Capture the cell that displays the provided text and extract its (x, y) central coordinate. 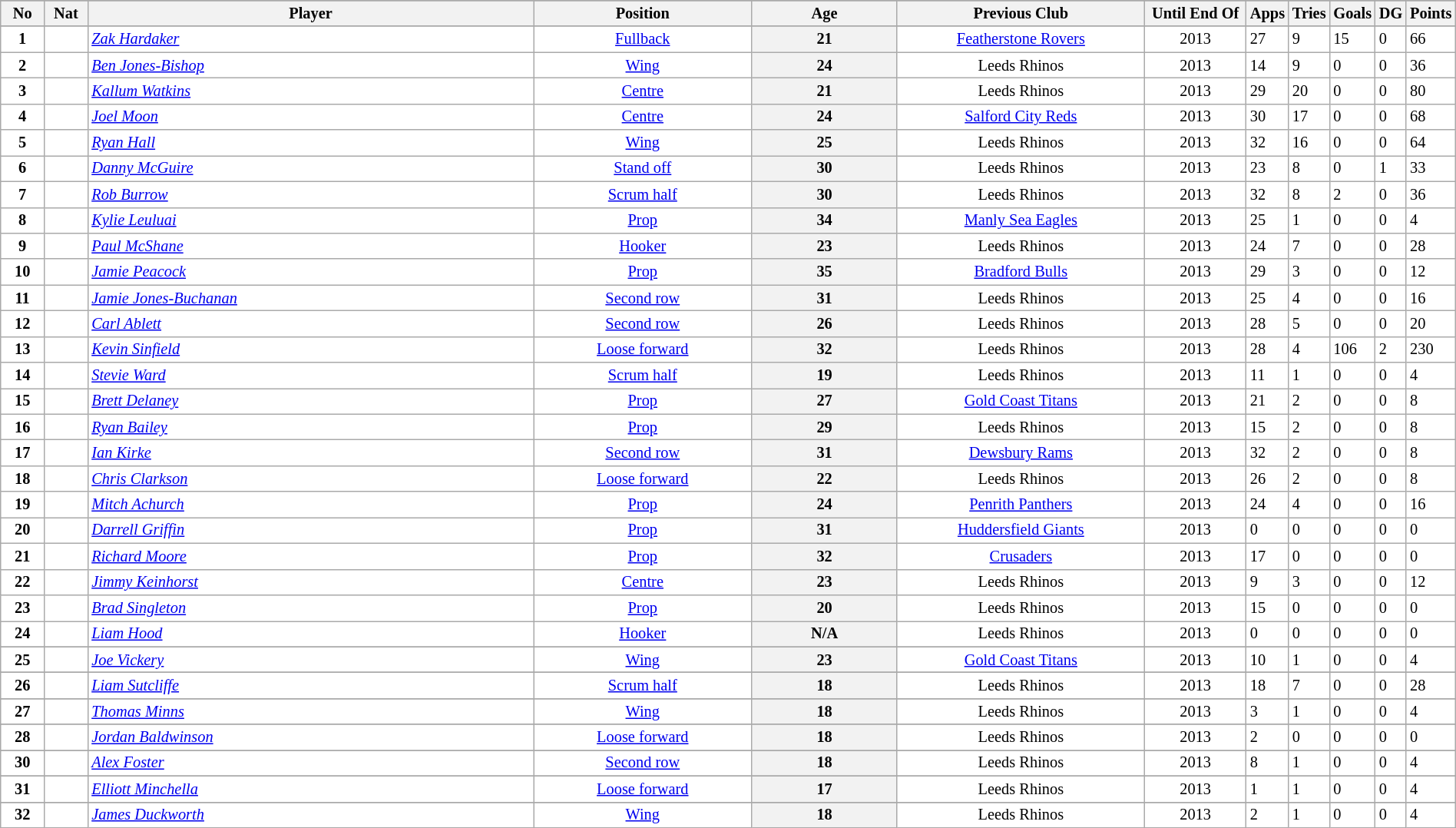
Kevin Sinfield (310, 349)
64 (1431, 143)
Dewsbury Rams (1021, 452)
Joel Moon (310, 117)
Jamie Peacock (310, 272)
Zak Hardaker (310, 39)
No (23, 13)
Darrell Griffin (310, 530)
Danny McGuire (310, 168)
Position (643, 13)
33 (1431, 168)
Until End Of (1195, 13)
Brad Singleton (310, 608)
Ryan Bailey (310, 427)
Kallum Watkins (310, 91)
Brett Delaney (310, 401)
Goals (1352, 13)
Ryan Hall (310, 143)
Stevie Ward (310, 376)
Jamie Jones-Buchanan (310, 298)
Kylie Leuluai (310, 220)
106 (1352, 349)
230 (1431, 349)
Player (310, 13)
Ben Jones-Bishop (310, 65)
Ian Kirke (310, 452)
Alex Foster (310, 763)
Rob Burrow (310, 194)
Mitch Achurch (310, 505)
68 (1431, 117)
Thomas Minns (310, 711)
Nat (66, 13)
Fullback (643, 39)
Apps (1267, 13)
35 (825, 272)
Jordan Baldwinson (310, 737)
80 (1431, 91)
Featherstone Rovers (1021, 39)
Previous Club (1021, 13)
James Duckworth (310, 815)
Manly Sea Eagles (1021, 220)
Richard Moore (310, 556)
Huddersfield Giants (1021, 530)
Chris Clarkson (310, 479)
6 (23, 168)
Penrith Panthers (1021, 505)
13 (23, 349)
Liam Hood (310, 634)
Age (825, 13)
Salford City Reds (1021, 117)
Tries (1309, 13)
Crusaders (1021, 556)
Jimmy Keinhorst (310, 582)
Joe Vickery (310, 660)
34 (825, 220)
Paul McShane (310, 246)
Liam Sutcliffe (310, 685)
Carl Ablett (310, 323)
N/A (825, 634)
66 (1431, 39)
DG (1391, 13)
Points (1431, 13)
Bradford Bulls (1021, 272)
Elliott Minchella (310, 789)
Stand off (643, 168)
